Find where the given text appears and provide that cell's center as (X, Y) coordinate. 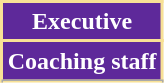
Coaching staff (82, 61)
Executive (82, 22)
